Provide the (x, y) coordinate of the cell's center where the given text is located.  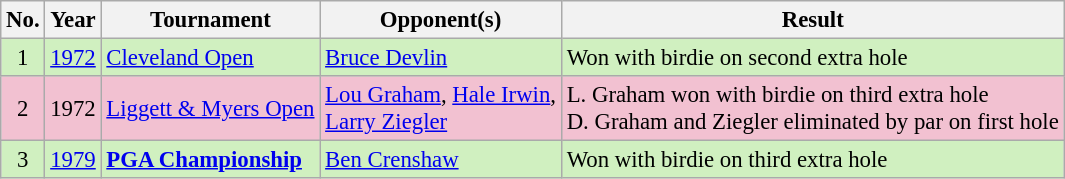
Ben Crenshaw (441, 160)
Won with birdie on second extra hole (812, 58)
PGA Championship (210, 160)
Liggett & Myers Open (210, 108)
Result (812, 20)
Opponent(s) (441, 20)
Bruce Devlin (441, 58)
1 (23, 58)
3 (23, 160)
2 (23, 108)
Lou Graham, Hale Irwin, Larry Ziegler (441, 108)
Tournament (210, 20)
Cleveland Open (210, 58)
Won with birdie on third extra hole (812, 160)
Year (73, 20)
L. Graham won with birdie on third extra holeD. Graham and Ziegler eliminated by par on first hole (812, 108)
1979 (73, 160)
No. (23, 20)
